Provide the [x, y] coordinate of the cell's center where the given text is located.  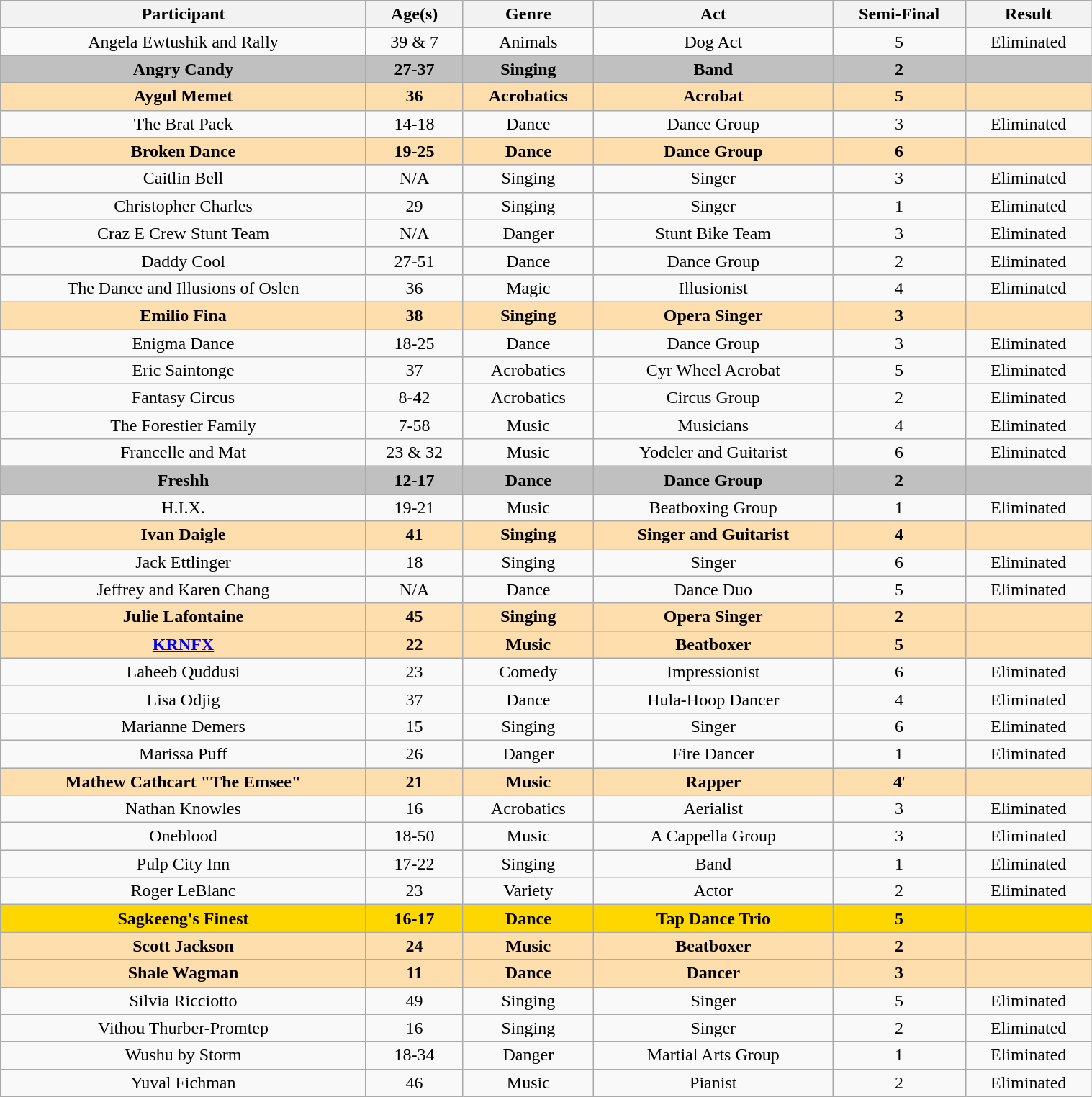
46 [415, 1083]
Yodeler and Guitarist [713, 453]
Circus Group [713, 398]
Christopher Charles [184, 206]
49 [415, 1001]
16-17 [415, 918]
Nathan Knowles [184, 809]
Vithou Thurber-Promtep [184, 1028]
Result [1028, 14]
7-58 [415, 425]
Francelle and Mat [184, 453]
Caitlin Bell [184, 179]
Yuval Fichman [184, 1083]
17-22 [415, 864]
Dog Act [713, 42]
Julie Lafontaine [184, 617]
39 & 7 [415, 42]
11 [415, 973]
Animals [528, 42]
Aygul Memet [184, 96]
Rapper [713, 781]
Illusionist [713, 288]
8-42 [415, 398]
18-25 [415, 343]
19-21 [415, 507]
41 [415, 535]
Comedy [528, 672]
27-51 [415, 261]
Lisa Odjig [184, 699]
Cyr Wheel Acrobat [713, 371]
18-34 [415, 1055]
Enigma Dance [184, 343]
The Forestier Family [184, 425]
Daddy Cool [184, 261]
Freshh [184, 480]
29 [415, 206]
14-18 [415, 124]
Martial Arts Group [713, 1055]
Roger LeBlanc [184, 891]
KRNFX [184, 644]
Fire Dancer [713, 754]
Pulp City Inn [184, 864]
45 [415, 617]
Silvia Ricciotto [184, 1001]
Mathew Cathcart "The Emsee" [184, 781]
The Dance and Illusions of Oslen [184, 288]
Marianne Demers [184, 726]
Singer and Guitarist [713, 535]
15 [415, 726]
Stunt Bike Team [713, 233]
24 [415, 946]
Acrobat [713, 96]
Ivan Daigle [184, 535]
Hula-Hoop Dancer [713, 699]
Musicians [713, 425]
26 [415, 754]
Participant [184, 14]
Aerialist [713, 809]
The Brat Pack [184, 124]
23 & 32 [415, 453]
Dancer [713, 973]
Actor [713, 891]
A Cappella Group [713, 836]
Eric Saintonge [184, 371]
Impressionist [713, 672]
27-37 [415, 69]
Pianist [713, 1083]
22 [415, 644]
Oneblood [184, 836]
18 [415, 562]
Sagkeeng's Finest [184, 918]
Angry Candy [184, 69]
Shale Wagman [184, 973]
Genre [528, 14]
Act [713, 14]
4' [900, 781]
18-50 [415, 836]
Broken Dance [184, 151]
Beatboxing Group [713, 507]
H.I.X. [184, 507]
Jack Ettlinger [184, 562]
21 [415, 781]
Semi-Final [900, 14]
Emilio Fina [184, 315]
Scott Jackson [184, 946]
Fantasy Circus [184, 398]
38 [415, 315]
Variety [528, 891]
Laheeb Quddusi [184, 672]
Dance Duo [713, 590]
19-25 [415, 151]
Age(s) [415, 14]
Marissa Puff [184, 754]
Tap Dance Trio [713, 918]
Angela Ewtushik and Rally [184, 42]
Magic [528, 288]
12-17 [415, 480]
Wushu by Storm [184, 1055]
Craz E Crew Stunt Team [184, 233]
Jeffrey and Karen Chang [184, 590]
